For the text-containing cell, return its midpoint in [X, Y] coordinate format. 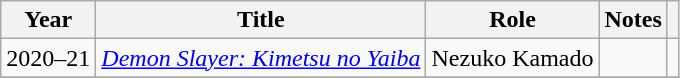
Year [48, 20]
Title [261, 20]
Nezuko Kamado [512, 58]
Demon Slayer: Kimetsu no Yaiba [261, 58]
Role [512, 20]
2020–21 [48, 58]
Notes [633, 20]
